Capture the cell that displays the provided text and extract its (X, Y) central coordinate. 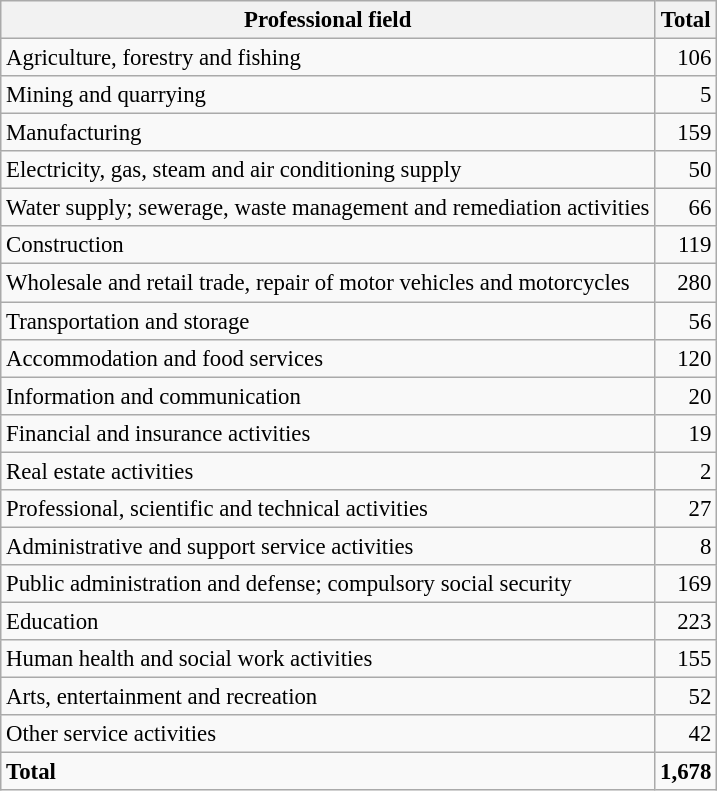
8 (686, 546)
66 (686, 208)
Professional, scientific and technical activities (328, 509)
280 (686, 283)
119 (686, 245)
Information and communication (328, 396)
155 (686, 659)
Arts, entertainment and recreation (328, 697)
27 (686, 509)
19 (686, 433)
169 (686, 584)
159 (686, 133)
Transportation and storage (328, 321)
223 (686, 621)
Professional field (328, 20)
106 (686, 58)
52 (686, 697)
Education (328, 621)
Manufacturing (328, 133)
Water supply; sewerage, waste management and remediation activities (328, 208)
Construction (328, 245)
1,678 (686, 772)
Electricity, gas, steam and air conditioning supply (328, 170)
Agriculture, forestry and fishing (328, 58)
Financial and insurance activities (328, 433)
Real estate activities (328, 471)
Administrative and support service activities (328, 546)
20 (686, 396)
Accommodation and food services (328, 358)
50 (686, 170)
Mining and quarrying (328, 95)
42 (686, 734)
Other service activities (328, 734)
Wholesale and retail trade, repair of motor vehicles and motorcycles (328, 283)
Human health and social work activities (328, 659)
Public administration and defense; compulsory social security (328, 584)
5 (686, 95)
120 (686, 358)
56 (686, 321)
2 (686, 471)
